Detect which cell encompasses the target text, then output its [X, Y] center coordinate. 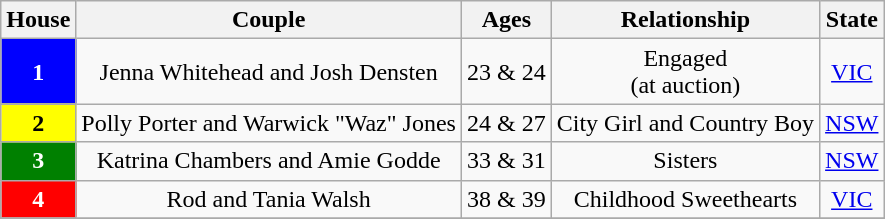
Sisters [685, 161]
3 [38, 161]
23 & 24 [506, 72]
Rod and Tania Walsh [269, 199]
38 & 39 [506, 199]
Couple [269, 20]
City Girl and Country Boy [685, 123]
Ages [506, 20]
Katrina Chambers and Amie Godde [269, 161]
24 & 27 [506, 123]
1 [38, 72]
Engaged(at auction) [685, 72]
Childhood Sweethearts [685, 199]
Jenna Whitehead and Josh Densten [269, 72]
State [852, 20]
33 & 31 [506, 161]
2 [38, 123]
Relationship [685, 20]
House [38, 20]
4 [38, 199]
Polly Porter and Warwick "Waz" Jones [269, 123]
